Provide the [X, Y] coordinate of the cell's center where the given text is located.  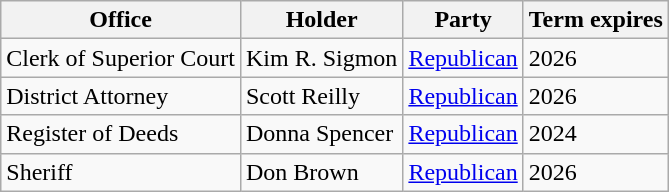
Term expires [596, 20]
Party [463, 20]
District Attorney [121, 96]
Clerk of Superior Court [121, 58]
Sheriff [121, 172]
Register of Deeds [121, 134]
Kim R. Sigmon [321, 58]
Holder [321, 20]
2024 [596, 134]
Office [121, 20]
Donna Spencer [321, 134]
Scott Reilly [321, 96]
Don Brown [321, 172]
